Pinpoint the cell where the given text exists, returning its [X, Y] midpoint coordinate. 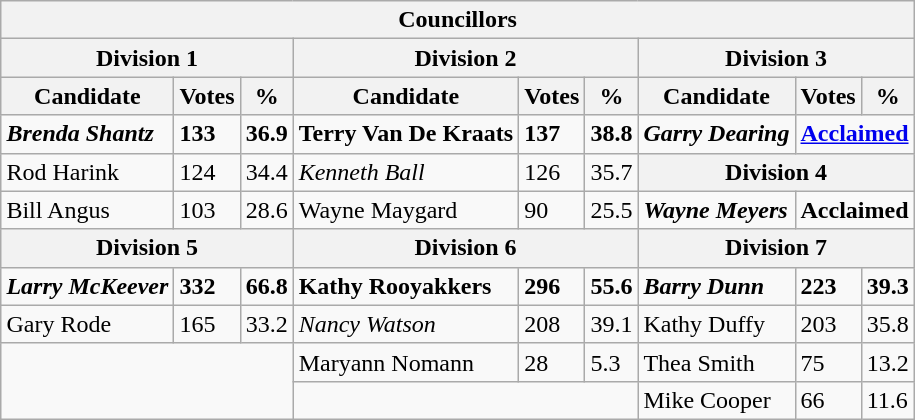
11.6 [888, 400]
Kenneth Ball [406, 172]
Division 3 [776, 58]
133 [207, 134]
39.1 [612, 324]
25.5 [612, 210]
Garry Dearing [716, 134]
Bill Angus [88, 210]
66.8 [266, 286]
35.8 [888, 324]
Wayne Meyers [716, 210]
Rod Harink [88, 172]
Division 4 [776, 172]
Thea Smith [716, 362]
Larry McKeever [88, 286]
39.3 [888, 286]
35.7 [612, 172]
36.9 [266, 134]
Nancy Watson [406, 324]
332 [207, 286]
103 [207, 210]
55.6 [612, 286]
Wayne Maygard [406, 210]
Brenda Shantz [88, 134]
203 [828, 324]
Terry Van De Kraats [406, 134]
Division 6 [466, 248]
Kathy Duffy [716, 324]
Barry Dunn [716, 286]
208 [552, 324]
90 [552, 210]
34.4 [266, 172]
Mike Cooper [716, 400]
33.2 [266, 324]
38.8 [612, 134]
Division 5 [147, 248]
13.2 [888, 362]
Division 1 [147, 58]
Gary Rode [88, 324]
Division 7 [776, 248]
Kathy Rooyakkers [406, 286]
28 [552, 362]
223 [828, 286]
5.3 [612, 362]
75 [828, 362]
137 [552, 134]
Division 2 [466, 58]
296 [552, 286]
28.6 [266, 210]
124 [207, 172]
165 [207, 324]
126 [552, 172]
Maryann Nomann [406, 362]
66 [828, 400]
Councillors [458, 20]
